Output the (x, y) coordinate of the center of the cell containing the given text.  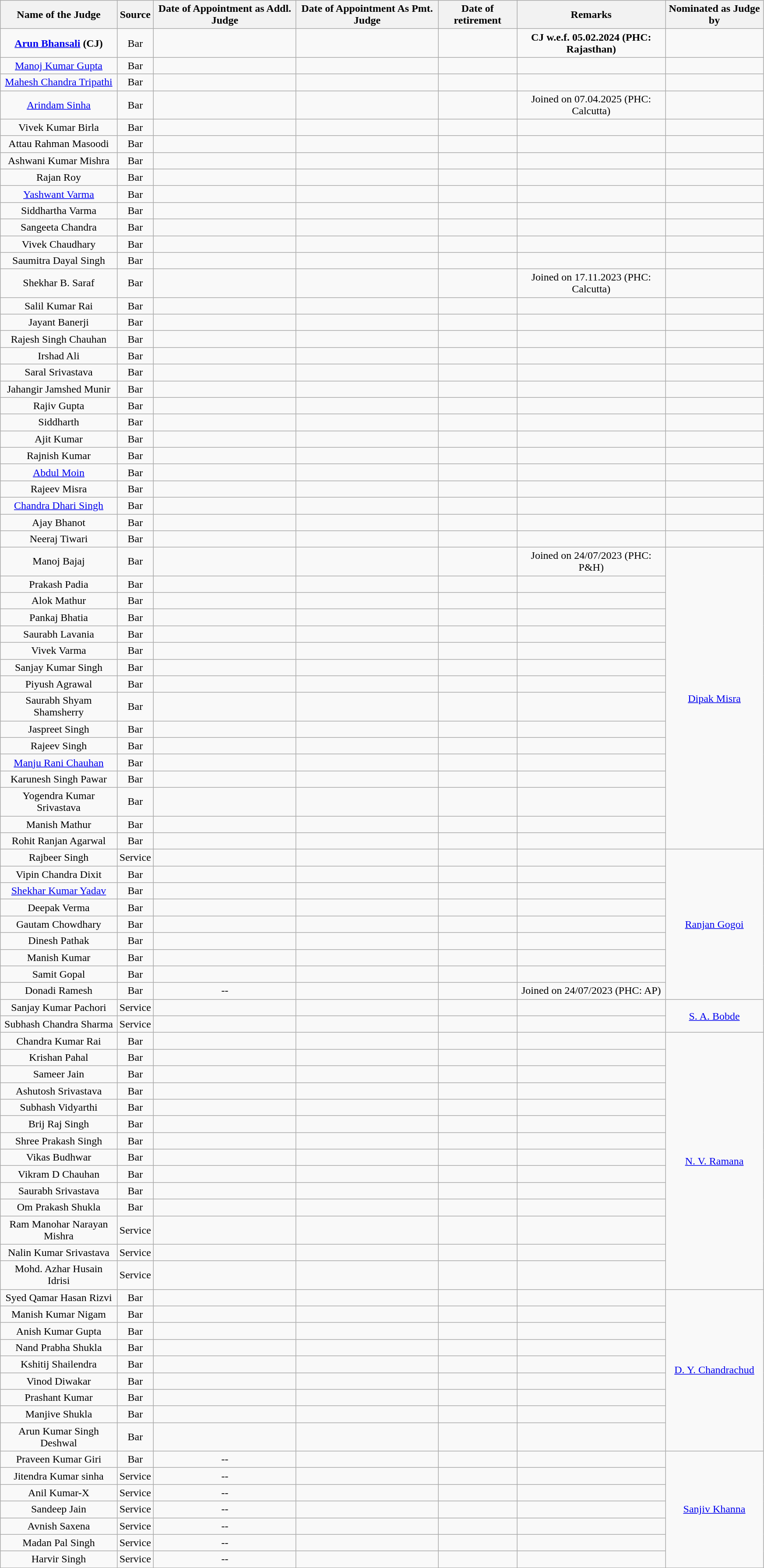
Joined on 17.11.2023 (PHC: Calcutta) (591, 284)
Rajiv Gupta (59, 406)
Yashwant Varma (59, 194)
Deepak Verma (59, 908)
Karunesh Singh Pawar (59, 779)
Manish Mathur (59, 824)
Mahesh Chandra Tripathi (59, 82)
Date of Appointment as Addl. Judge (225, 15)
Siddharth (59, 422)
Manish Kumar Nigam (59, 1314)
Alok Mathur (59, 601)
Madan Pal Singh (59, 1543)
Sanjiv Khanna (715, 1509)
Vipin Chandra Dixit (59, 874)
Manoj Bajaj (59, 562)
CJ w.e.f. 05.02.2024 (PHC: Rajasthan) (591, 43)
Rajnish Kumar (59, 456)
Neeraj Tiwari (59, 539)
Vikas Budhwar (59, 1158)
Saurabh Srivastava (59, 1191)
Syed Qamar Hasan Rizvi (59, 1298)
Chandra Dhari Singh (59, 505)
Ashutosh Srivastava (59, 1091)
Anish Kumar Gupta (59, 1331)
Jaspreet Singh (59, 729)
Gautam Chowdhary (59, 924)
Vivek Chaudhary (59, 244)
Pankaj Bhatia (59, 617)
Nalin Kumar Srivastava (59, 1252)
D. Y. Chandrachud (715, 1370)
Anil Kumar-X (59, 1493)
Ajay Bhanot (59, 522)
Vivek Varma (59, 651)
Harvir Singh (59, 1559)
Jitendra Kumar sinha (59, 1476)
Rajeev Misra (59, 489)
Ajit Kumar (59, 439)
Piyush Agrawal (59, 684)
Joined on 24/07/2023 (PHC: P&H) (591, 562)
Rajeev Singh (59, 746)
Vikram D Chauhan (59, 1174)
Manish Kumar (59, 958)
Samit Gopal (59, 974)
Chandra Kumar Rai (59, 1041)
Joined on 07.04.2025 (PHC: Calcutta) (591, 105)
Sameer Jain (59, 1074)
Source (135, 15)
Saurabh Shyam Shamsherry (59, 706)
Yogendra Kumar Srivastava (59, 802)
Rajesh Singh Chauhan (59, 339)
Prashant Kumar (59, 1398)
Mohd. Azhar Husain Idrisi (59, 1275)
Ram Manohar Narayan Mishra (59, 1230)
Praveen Kumar Giri (59, 1459)
Date of retirement (478, 15)
Manju Rani Chauhan (59, 762)
Nominated as Judge by (715, 15)
Irshad Ali (59, 356)
Rajan Roy (59, 177)
Donadi Ramesh (59, 991)
Joined on 24/07/2023 (PHC: AP) (591, 991)
Om Prakash Shukla (59, 1207)
Sandeep Jain (59, 1509)
Shekhar B. Saraf (59, 284)
Dipak Misra (715, 698)
Prakash Padia (59, 584)
Arun Bhansali (CJ) (59, 43)
S. A. Bobde (715, 1016)
Date of Appointment As Pmt. Judge (367, 15)
N. V. Ramana (715, 1161)
Saurabh Lavania (59, 634)
Name of the Judge (59, 15)
Shekhar Kumar Yadav (59, 891)
Abdul Moin (59, 472)
Salil Kumar Rai (59, 306)
Rajbeer Singh (59, 858)
Ranjan Gogoi (715, 924)
Rohit Ranjan Agarwal (59, 841)
Jahangir Jamshed Munir (59, 389)
Jayant Banerji (59, 323)
Sangeeta Chandra (59, 227)
Dinesh Pathak (59, 941)
Krishan Pahal (59, 1057)
Sanjay Kumar Pachori (59, 1007)
Brij Raj Singh (59, 1124)
Vivek Kumar Birla (59, 127)
Attau Rahman Masoodi (59, 144)
Saumitra Dayal Singh (59, 261)
Subhash Vidyarthi (59, 1108)
Arun Kumar Singh Deshwal (59, 1437)
Vinod Diwakar (59, 1381)
Subhash Chandra Sharma (59, 1024)
Manjive Shukla (59, 1414)
Manoj Kumar Gupta (59, 66)
Ashwani Kumar Mishra (59, 161)
Arindam Sinha (59, 105)
Sanjay Kumar Singh (59, 667)
Avnish Saxena (59, 1526)
Siddhartha Varma (59, 210)
Kshitij Shailendra (59, 1364)
Remarks (591, 15)
Shree Prakash Singh (59, 1141)
Saral Srivastava (59, 372)
Nand Prabha Shukla (59, 1347)
